Capture the cell that displays the provided text and extract its (X, Y) central coordinate. 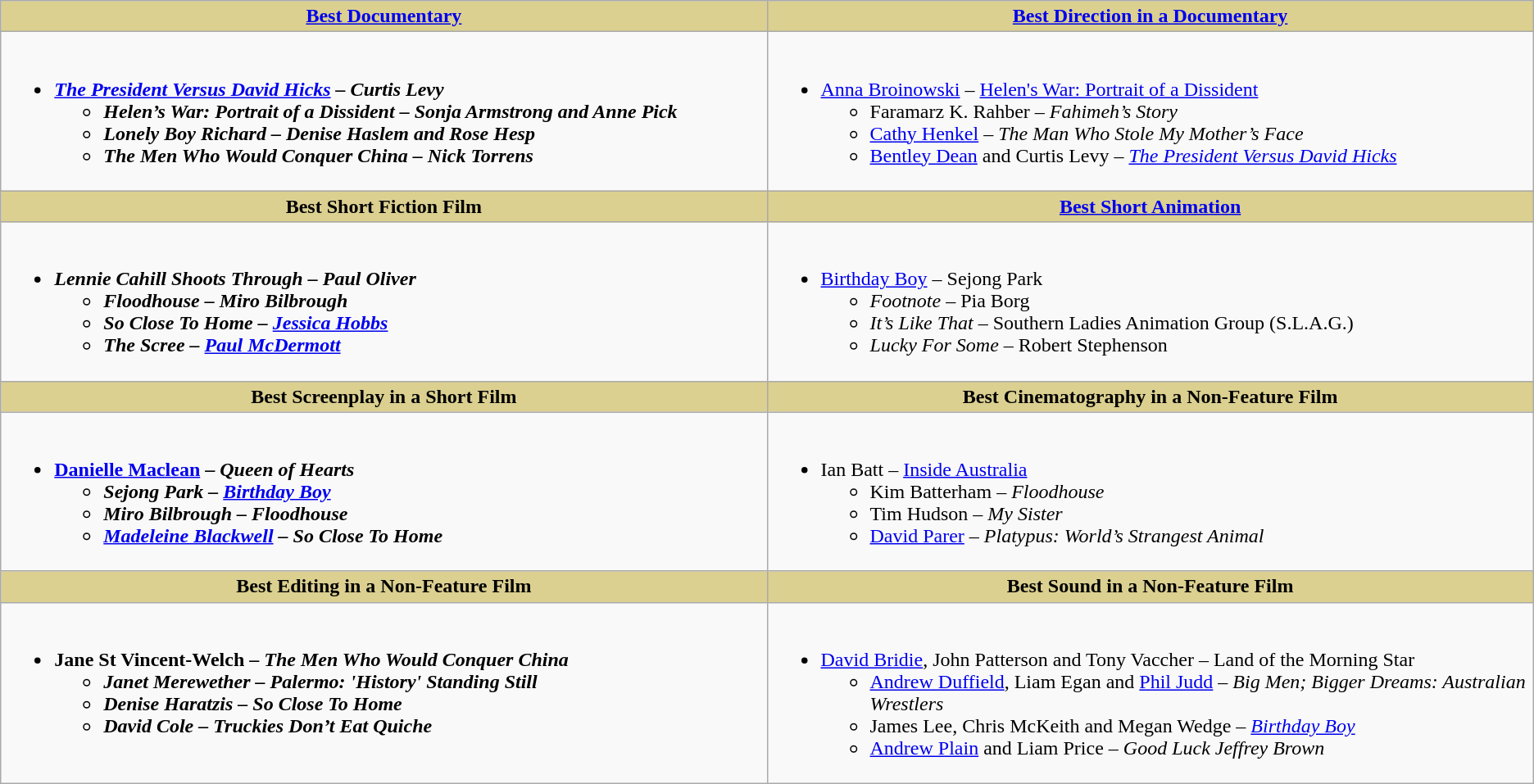
Birthday Boy – Sejong ParkFootnote – Pia BorgIt’s Like That – Southern Ladies Animation Group (S.L.A.G.)Lucky For Some – Robert Stephenson (1150, 301)
Danielle Maclean – Queen of HeartsSejong Park – Birthday BoyMiro Bilbrough – FloodhouseMadeleine Blackwell – So Close To Home (383, 492)
Best Editing in a Non-Feature Film (383, 587)
Ian Batt – Inside AustraliaKim Batterham – FloodhouseTim Hudson – My SisterDavid Parer – Platypus: World’s Strangest Animal (1150, 492)
Best Short Fiction Film (383, 206)
Best Documentary (383, 16)
Best Screenplay in a Short Film (383, 397)
Best Short Animation (1150, 206)
Best Cinematography in a Non-Feature Film (1150, 397)
Lennie Cahill Shoots Through – Paul OliverFloodhouse – Miro BilbroughSo Close To Home – Jessica HobbsThe Scree – Paul McDermott (383, 301)
Best Direction in a Documentary (1150, 16)
Best Sound in a Non-Feature Film (1150, 587)
